From the cell containing the given text, extract its center point as (x, y) coordinate. 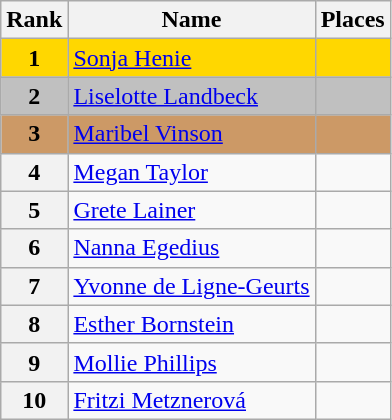
9 (34, 362)
Esther Bornstein (192, 324)
5 (34, 210)
Yvonne de Ligne-Geurts (192, 286)
Maribel Vinson (192, 134)
Grete Lainer (192, 210)
3 (34, 134)
1 (34, 58)
Name (192, 20)
Fritzi Metznerová (192, 400)
Sonja Henie (192, 58)
Places (352, 20)
Nanna Egedius (192, 248)
4 (34, 172)
10 (34, 400)
6 (34, 248)
Mollie Phillips (192, 362)
Rank (34, 20)
2 (34, 96)
7 (34, 286)
Liselotte Landbeck (192, 96)
Megan Taylor (192, 172)
8 (34, 324)
